Find where the given text appears and provide that cell's center as (x, y) coordinate. 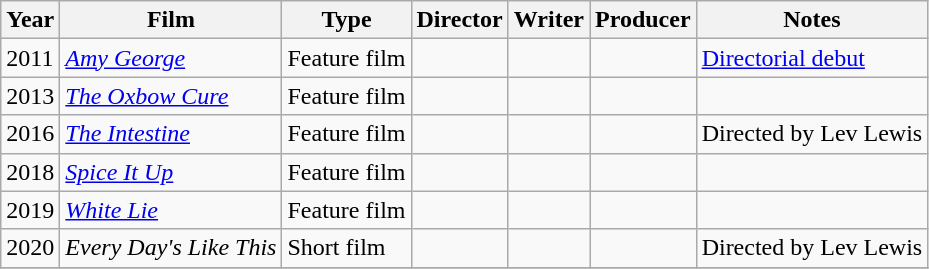
2019 (30, 210)
Every Day's Like This (171, 248)
Notes (812, 20)
Spice It Up (171, 172)
Film (171, 20)
The Intestine (171, 134)
2011 (30, 58)
2016 (30, 134)
2020 (30, 248)
Director (460, 20)
2013 (30, 96)
White Lie (171, 210)
Producer (644, 20)
Directorial debut (812, 58)
Amy George (171, 58)
Short film (346, 248)
The Oxbow Cure (171, 96)
Type (346, 20)
Year (30, 20)
Writer (548, 20)
2018 (30, 172)
